From the cell containing the given text, extract its center point as [X, Y] coordinate. 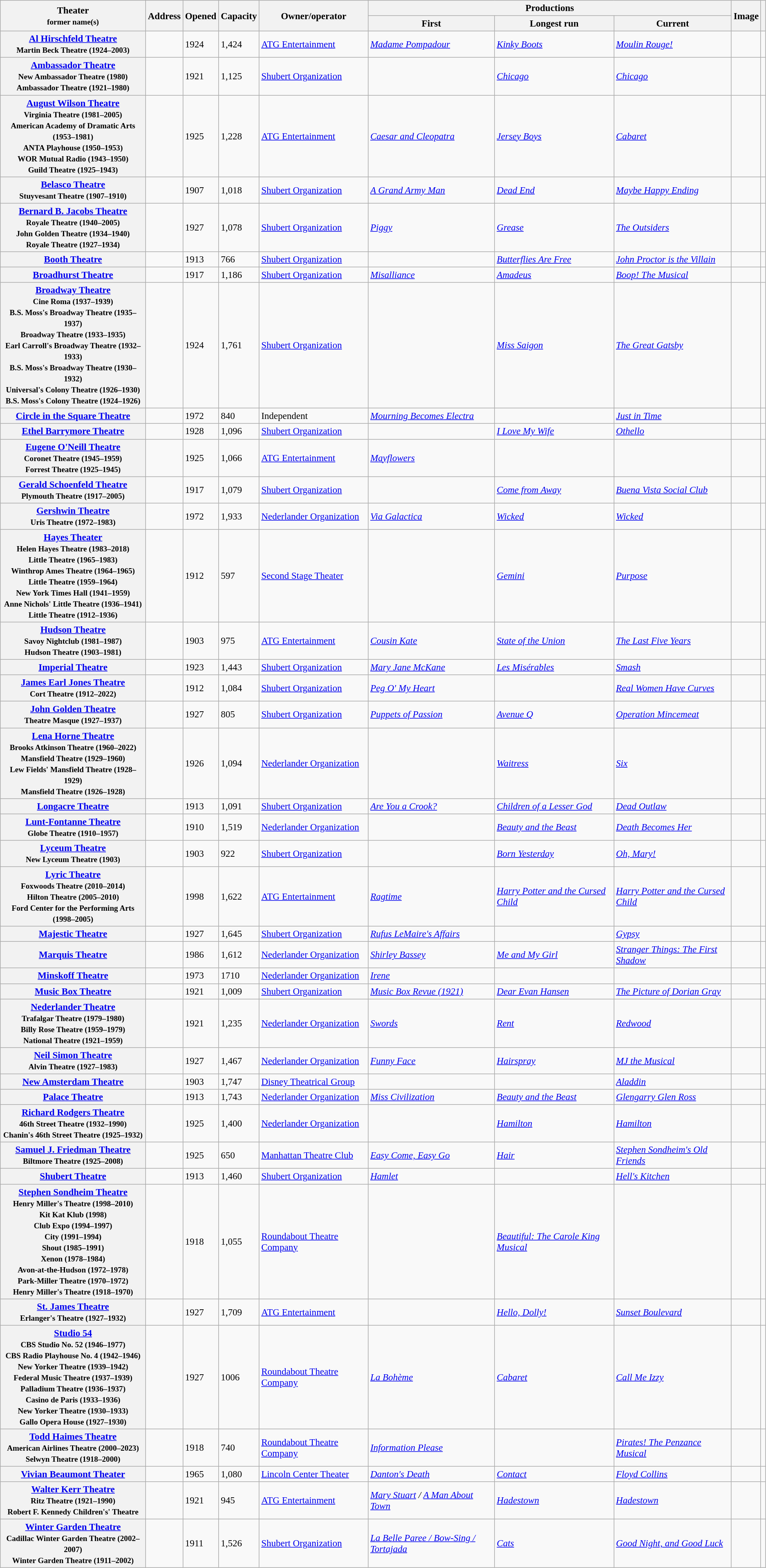
1926 [201, 764]
Othello [673, 432]
1,743 [239, 1097]
Les Misérables [554, 668]
Caesar and Cleopatra [432, 136]
New Amsterdam Theatre [73, 1082]
Second Stage Theater [314, 576]
Neil Simon TheatreAlvin Theatre (1927–1983) [73, 1061]
1710 [239, 976]
650 [239, 1155]
Ambassador Theatre New Ambassador Theatre (1980)Ambassador Theatre (1921–1980) [73, 76]
La Belle Paree / Bow-Sing / Tortajada [432, 1543]
Shubert Theatre [73, 1176]
Winter Garden TheatreCadillac Winter Garden Theatre (2002–2007)Winter Garden Theatre (1911–2002) [73, 1543]
Samuel J. Friedman TheatreBiltmore Theatre (1925–2008) [73, 1155]
The Outsiders [673, 227]
1923 [201, 668]
Hair [554, 1155]
Maybe Happy Ending [673, 190]
Hudson TheatreSavoy Nightclub (1981–1987)Hudson Theatre (1903–1981) [73, 641]
Death Becomes Her [673, 827]
922 [239, 853]
Miss Saigon [554, 345]
805 [239, 715]
Redwood [673, 1024]
Kinky Boots [554, 44]
Avenue Q [554, 715]
Beautiful: The Carole King Musical [554, 1242]
Ragtime [432, 897]
1986 [201, 955]
Lyric TheatreFoxwoods Theatre (2010–2014)Hilton Theatre (2005–2010)Ford Center for the Performing Arts (1998–2005) [73, 897]
1911 [201, 1543]
A Grand Army Man [432, 190]
Glengarry Glen Ross [673, 1097]
1,186 [239, 275]
Gershwin TheatreUris Theatre (1972–1983) [73, 517]
1,079 [239, 490]
Born Yesterday [554, 853]
The Great Gatsby [673, 345]
Mayflowers [432, 458]
Amadeus [554, 275]
1965 [201, 1474]
Me and My Girl [554, 955]
Good Night, and Good Luck [673, 1543]
Todd Haimes TheatreAmerican Airlines Theatre (2000–2023)Selwyn Theatre (1918–2000) [73, 1448]
Manhattan Theatre Club [314, 1155]
Boop! The Musical [673, 275]
766 [239, 260]
Piggy [432, 227]
Six [673, 764]
Hamlet [432, 1176]
Oh, Mary! [673, 853]
1,084 [239, 688]
Easy Come, Easy Go [432, 1155]
740 [239, 1448]
1,400 [239, 1124]
1,424 [239, 44]
1,747 [239, 1082]
Pirates! The Penzance Musical [673, 1448]
Shirley Bassey [432, 955]
Moulin Rouge! [673, 44]
1,009 [239, 991]
First [432, 24]
1,709 [239, 1312]
Floyd Collins [673, 1474]
1,519 [239, 827]
MJ the Musical [673, 1061]
La Bohème [432, 1377]
975 [239, 641]
Contact [554, 1474]
The Last Five Years [673, 641]
Real Women Have Curves [673, 688]
Independent [314, 416]
Peg O' My Heart [432, 688]
945 [239, 1501]
Mary Stuart / A Man About Town [432, 1501]
Palace Theatre [73, 1097]
1998 [201, 897]
Gypsy [673, 934]
1,645 [239, 934]
Dead Outlaw [673, 806]
1,055 [239, 1242]
State of the Union [554, 641]
Longacre Theatre [73, 806]
Hairspray [554, 1061]
St. James TheatreErlanger's Theatre (1927–1932) [73, 1312]
1,933 [239, 517]
Capacity [239, 16]
Dead End [554, 190]
Current [673, 24]
Rent [554, 1024]
Swords [432, 1024]
Gerald Schoenfeld TheatrePlymouth Theatre (1917–2005) [73, 490]
1,125 [239, 76]
John Golden TheatreTheatre Masque (1927–1937) [73, 715]
Majestic Theatre [73, 934]
Just in Time [673, 416]
1928 [201, 432]
1,078 [239, 227]
Irene [432, 976]
1,066 [239, 458]
Circle in the Square Theatre [73, 416]
1907 [201, 190]
Ethel Barrymore Theatre [73, 432]
Marquis Theatre [73, 955]
Music Box Theatre [73, 991]
1,096 [239, 432]
Opened [201, 16]
Waitress [554, 764]
Bernard B. Jacobs TheatreRoyale Theatre (1940–2005)John Golden Theatre (1934–1940) Royale Theatre (1927–1934) [73, 227]
Owner/operator [314, 16]
Funny Face [432, 1061]
Cousin Kate [432, 641]
Information Please [432, 1448]
Mary Jane McKane [432, 668]
Aladdin [673, 1082]
1,612 [239, 955]
Al Hirschfeld Theatre Martin Beck Theatre (1924–2003) [73, 44]
Come from Away [554, 490]
Jersey Boys [554, 136]
Lunt-Fontanne TheatreGlobe Theatre (1910–1957) [73, 827]
840 [239, 416]
Stranger Things: The First Shadow [673, 955]
Broadhurst Theatre [73, 275]
1006 [239, 1377]
Danton's Death [432, 1474]
1,460 [239, 1176]
Dear Evan Hansen [554, 991]
Rufus LeMaire's Affairs [432, 934]
Call Me Izzy [673, 1377]
Hello, Dolly! [554, 1312]
Cats [554, 1543]
Puppets of Passion [432, 715]
Grease [554, 227]
1973 [201, 976]
1,091 [239, 806]
1,443 [239, 668]
Misalliance [432, 275]
Operation Mincemeat [673, 715]
Productions [550, 8]
Richard Rodgers Theatre46th Street Theatre (1932–1990)Chanin's 46th Street Theatre (1925–1932) [73, 1124]
597 [239, 576]
Miss Civilization [432, 1097]
Vivian Beaumont Theater [73, 1474]
1,094 [239, 764]
Sunset Boulevard [673, 1312]
James Earl Jones TheatreCort Theatre (1912–2022) [73, 688]
Longest run [554, 24]
Walter Kerr TheatreRitz Theatre (1921–1990)Robert F. Kennedy Children's' Theatre [73, 1501]
John Proctor is the Villain [673, 260]
1,622 [239, 897]
1,761 [239, 345]
Lyceum TheatreNew Lyceum Theatre (1903) [73, 853]
1910 [201, 827]
Via Galactica [432, 517]
Lincoln Center Theater [314, 1474]
Nederlander TheatreTrafalgar Theatre (1979–1980)Billy Rose Theatre (1959–1979)National Theatre (1921–1959) [73, 1024]
Buena Vista Social Club [673, 490]
The Picture of Dorian Gray [673, 991]
Belasco Theatre Stuyvesant Theatre (1907–1910) [73, 190]
Booth Theatre [73, 260]
Image [746, 16]
Butterflies Are Free [554, 260]
Theaterformer name(s) [73, 16]
1,235 [239, 1024]
Music Box Revue (1921) [432, 991]
Address [164, 16]
1,228 [239, 136]
Stephen Sondheim's Old Friends [673, 1155]
1,526 [239, 1543]
Mourning Becomes Electra [432, 416]
Disney Theatrical Group [314, 1082]
1,018 [239, 190]
1,080 [239, 1474]
Gemini [554, 576]
Hell's Kitchen [673, 1176]
Madame Pompadour [432, 44]
Children of a Lesser God [554, 806]
I Love My Wife [554, 432]
Smash [673, 668]
1,467 [239, 1061]
Minskoff Theatre [73, 976]
Are You a Crook? [432, 806]
Purpose [673, 576]
Eugene O'Neill TheatreCoronet Theatre (1945–1959)Forrest Theatre (1925–1945) [73, 458]
Imperial Theatre [73, 668]
